For the text-containing cell, return its midpoint in [x, y] coordinate format. 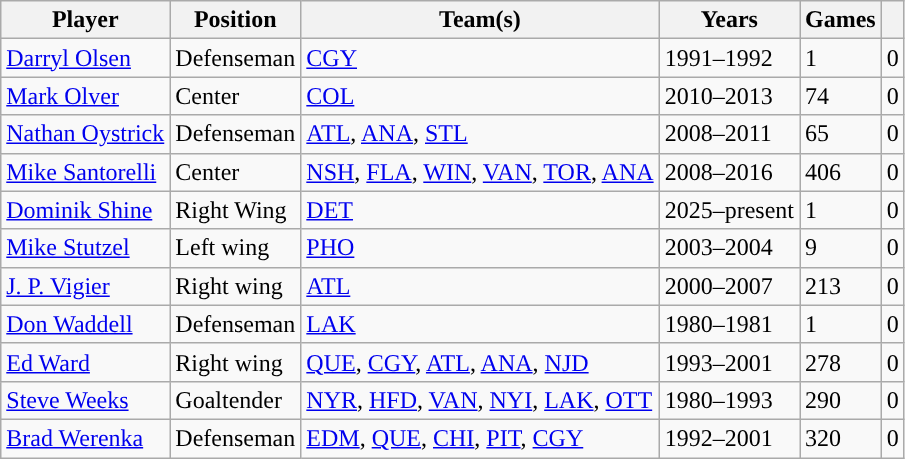
9 [841, 248]
406 [841, 172]
DET [480, 210]
LAK [480, 324]
1992–2001 [729, 438]
1980–1981 [729, 324]
CGY [480, 58]
2003–2004 [729, 248]
Ed Ward [86, 362]
COL [480, 96]
Games [841, 20]
QUE, CGY, ATL, ANA, NJD [480, 362]
Goaltender [236, 400]
Brad Werenka [86, 438]
1980–1993 [729, 400]
Dominik Shine [86, 210]
1993–2001 [729, 362]
NYR, HFD, VAN, NYI, LAK, OTT [480, 400]
290 [841, 400]
74 [841, 96]
213 [841, 286]
Mark Olver [86, 96]
2010–2013 [729, 96]
NSH, FLA, WIN, VAN, TOR, ANA [480, 172]
2025–present [729, 210]
65 [841, 134]
Mike Santorelli [86, 172]
Player [86, 20]
2008–2016 [729, 172]
Nathan Oystrick [86, 134]
Team(s) [480, 20]
Years [729, 20]
Right Wing [236, 210]
EDM, QUE, CHI, PIT, CGY [480, 438]
Left wing [236, 248]
J. P. Vigier [86, 286]
2008–2011 [729, 134]
2000–2007 [729, 286]
PHO [480, 248]
Don Waddell [86, 324]
ATL, ANA, STL [480, 134]
Mike Stutzel [86, 248]
1991–1992 [729, 58]
Darryl Olsen [86, 58]
320 [841, 438]
ATL [480, 286]
278 [841, 362]
Position [236, 20]
Steve Weeks [86, 400]
